Find where the given text appears and provide that cell's center as [X, Y] coordinate. 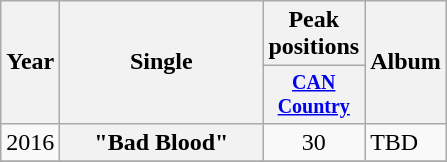
"Bad Blood" [162, 142]
Album [406, 62]
Year [30, 62]
TBD [406, 142]
CANCountry [314, 94]
2016 [30, 142]
30 [314, 142]
Peakpositions [314, 34]
Single [162, 62]
